Provide the (x, y) coordinate of the cell's center where the given text is located.  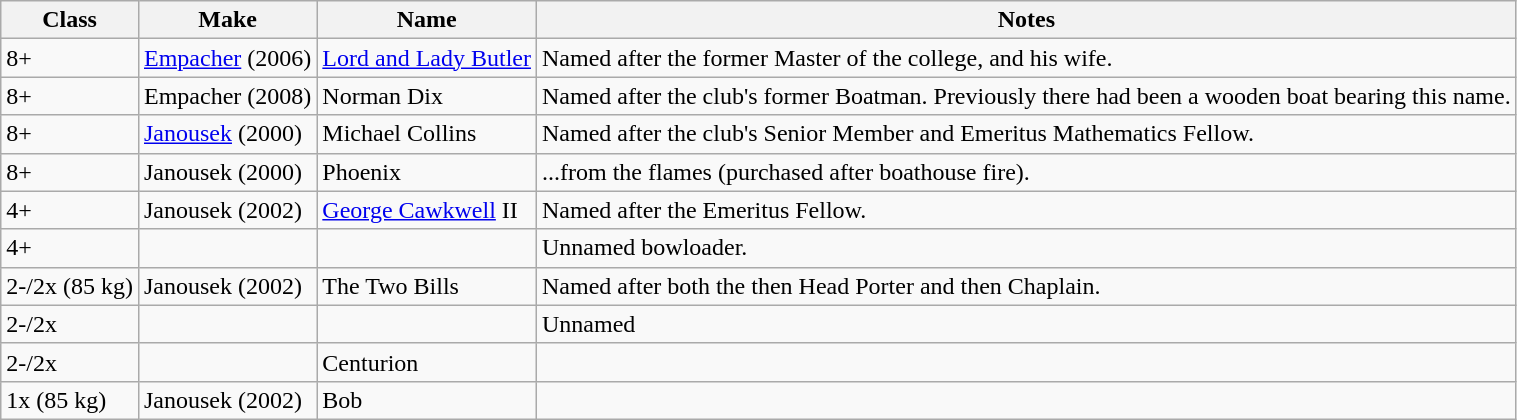
Phoenix (427, 172)
The Two Bills (427, 286)
Unnamed (1026, 324)
1x (85 kg) (70, 400)
Empacher (2008) (227, 96)
Unnamed bowloader. (1026, 248)
George Cawkwell II (427, 210)
Make (227, 20)
Empacher (2006) (227, 58)
Named after the former Master of the college, and his wife. (1026, 58)
Named after the club's former Boatman. Previously there had been a wooden boat bearing this name. (1026, 96)
Bob (427, 400)
Michael Collins (427, 134)
Notes (1026, 20)
Class (70, 20)
...from the flames (purchased after boathouse fire). (1026, 172)
Centurion (427, 362)
Name (427, 20)
2-/2x (85 kg) (70, 286)
Named after the club's Senior Member and Emeritus Mathematics Fellow. (1026, 134)
Named after both the then Head Porter and then Chaplain. (1026, 286)
Norman Dix (427, 96)
Named after the Emeritus Fellow. (1026, 210)
Lord and Lady Butler (427, 58)
